Capture the cell that displays the provided text and extract its [X, Y] central coordinate. 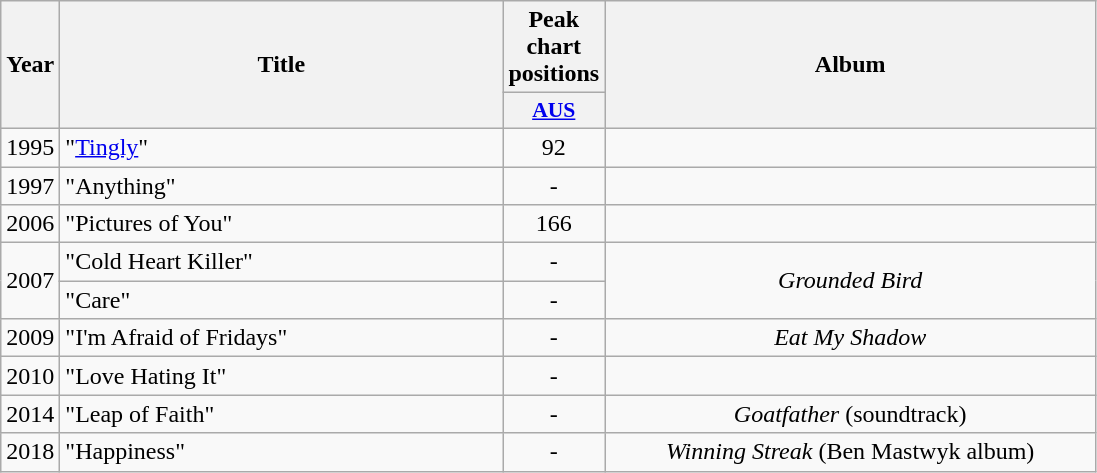
"Cold Heart Killer" [282, 262]
"Love Hating It" [282, 376]
1995 [30, 147]
"I'm Afraid of Fridays" [282, 338]
Goatfather (soundtrack) [850, 414]
Grounded Bird [850, 281]
Title [282, 65]
"Anything" [282, 185]
92 [554, 147]
"Pictures of You" [282, 224]
Year [30, 65]
2006 [30, 224]
2018 [30, 452]
Peak chart positions [554, 47]
Winning Streak (Ben Mastwyk album) [850, 452]
1997 [30, 185]
2014 [30, 414]
"Care" [282, 300]
Eat My Shadow [850, 338]
"Leap of Faith" [282, 414]
"Tingly" [282, 147]
2009 [30, 338]
Album [850, 65]
"Happiness" [282, 452]
2010 [30, 376]
AUS [554, 111]
2007 [30, 281]
166 [554, 224]
